Find where the given text appears and provide that cell's center as [X, Y] coordinate. 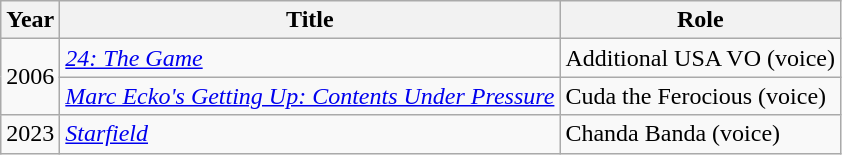
Marc Ecko's Getting Up: Contents Under Pressure [310, 96]
Starfield [310, 134]
2006 [30, 77]
2023 [30, 134]
Chanda Banda (voice) [700, 134]
24: The Game [310, 58]
Additional USA VO (voice) [700, 58]
Cuda the Ferocious (voice) [700, 96]
Role [700, 20]
Title [310, 20]
Year [30, 20]
